Capture the cell that displays the provided text and extract its (X, Y) central coordinate. 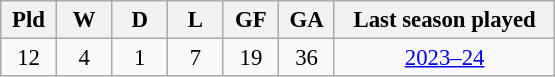
1 (140, 58)
36 (307, 58)
GA (307, 20)
GF (251, 20)
7 (196, 58)
19 (251, 58)
2023–24 (444, 58)
4 (84, 58)
12 (29, 58)
W (84, 20)
L (196, 20)
D (140, 20)
Last season played (444, 20)
Pld (29, 20)
